Return the (x, y) coordinate for the center point of the cell that contains the specified text.  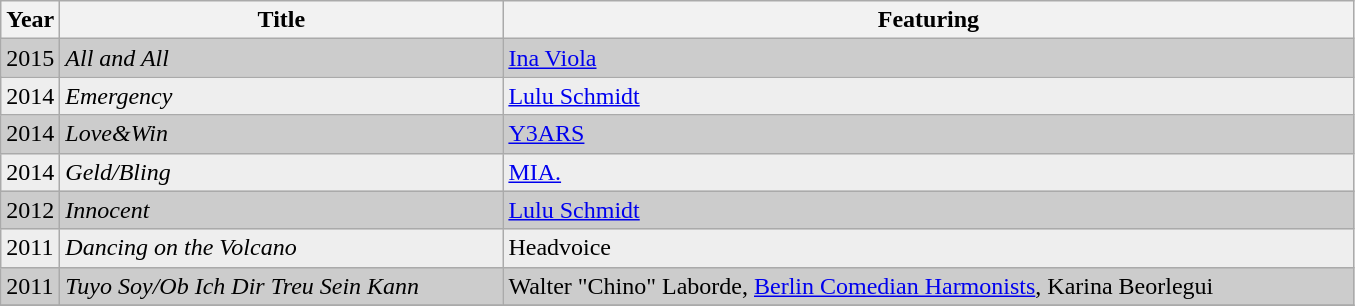
Emergency (282, 96)
2012 (30, 210)
Geld/Bling (282, 172)
Headvoice (928, 248)
Walter "Chino" Laborde, Berlin Comedian Harmonists, Karina Beorlegui (928, 286)
Y3ARS (928, 134)
Love&Win (282, 134)
Ina Viola (928, 58)
Dancing on the Volcano (282, 248)
Tuyo Soy/Ob Ich Dir Treu Sein Kann (282, 286)
Featuring (928, 20)
All and All (282, 58)
Innocent (282, 210)
2015 (30, 58)
MIA. (928, 172)
Title (282, 20)
Year (30, 20)
